Find where the given text appears and provide that cell's center as (x, y) coordinate. 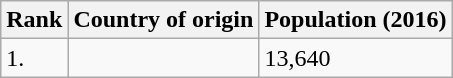
Rank (34, 20)
13,640 (356, 58)
Population (2016) (356, 20)
1. (34, 58)
Country of origin (164, 20)
